Identify which cell holds the provided text, then report its (X, Y) central coordinate. 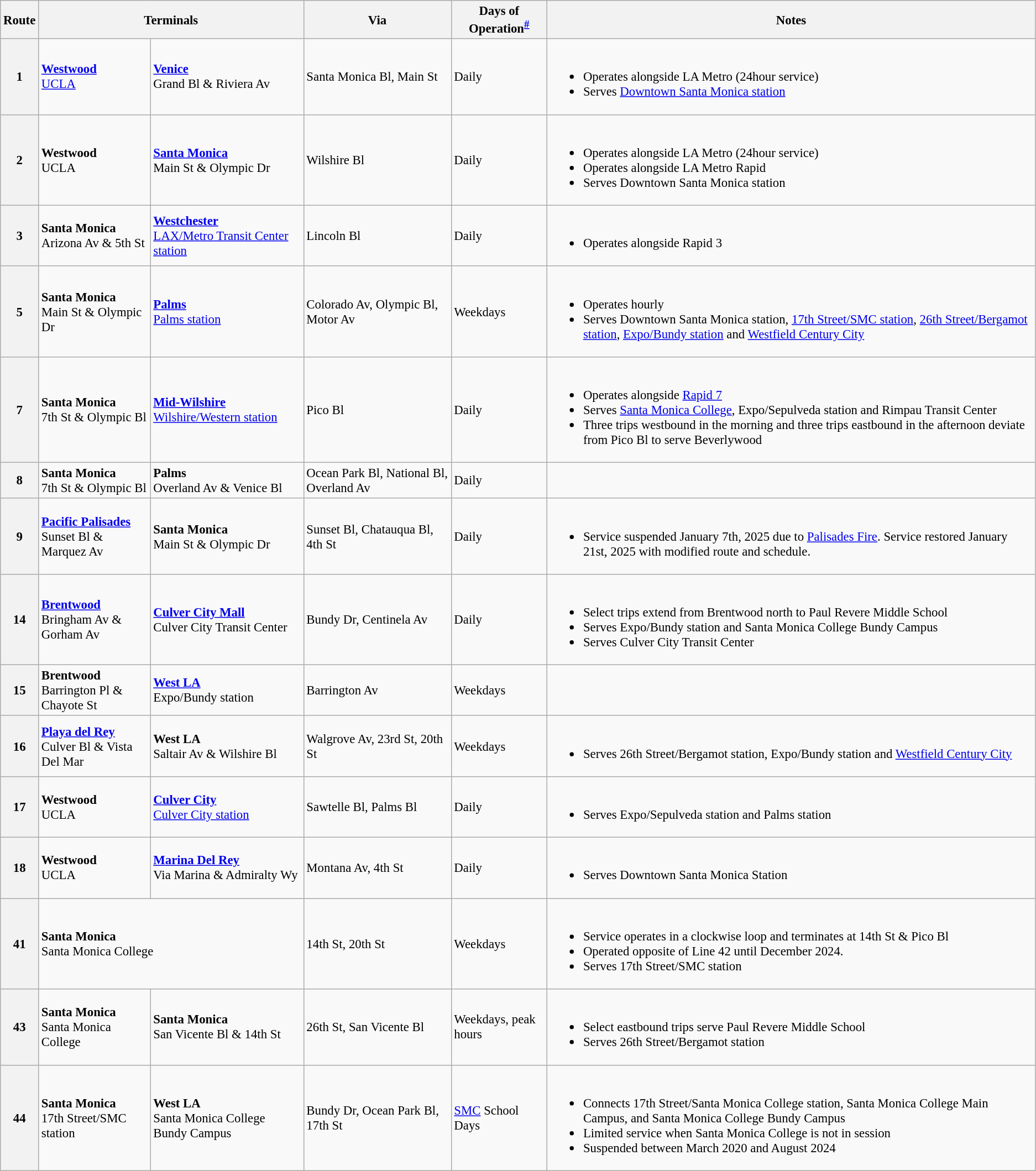
Pico Bl (377, 410)
9 (20, 536)
BrentwoodBringham Av & Gorham Av (95, 620)
Operates alongside LA Metro (24hour service)Operates alongside LA Metro Rapid Serves Downtown Santa Monica station (792, 160)
Via (377, 20)
Montana Av, 4th St (377, 868)
14 (20, 620)
Santa Monica17th Street/SMC station (95, 1118)
Culver City MallCulver City Transit Center (227, 620)
Santa MonicaSan Vicente Bl & 14th St (227, 1027)
Terminals (171, 20)
Select eastbound trips serve Paul Revere Middle SchoolServes 26th Street/Bergamot station (792, 1027)
Sunset Bl, Chatauqua Bl, 4th St (377, 536)
44 (20, 1118)
Route (20, 20)
Serves Expo/Sepulveda station and Palms station (792, 807)
Marina Del ReyVia Marina & Admiralty Wy (227, 868)
Operates alongside LA Metro (24hour service)Serves Downtown Santa Monica station (792, 76)
26th St, San Vicente Bl (377, 1027)
Notes (792, 20)
Santa Monica Main St & Olympic Dr (227, 160)
7 (20, 410)
West LAExpo/Bundy station (227, 691)
41 (20, 944)
16 (20, 746)
Santa Monica Bl, Main St (377, 76)
Pacific PalisadesSunset Bl & Marquez Av (95, 536)
Mid-WilshireWilshire/Western station (227, 410)
15 (20, 691)
West LASanta Monica College Bundy Campus (227, 1118)
Serves Downtown Santa Monica Station (792, 868)
Sawtelle Bl, Palms Bl (377, 807)
14th St, 20th St (377, 944)
5 (20, 312)
West LASaltair Av & Wilshire Bl (227, 746)
Bundy Dr, Ocean Park Bl, 17th St (377, 1118)
Santa MonicaArizona Av & 5th St (95, 236)
Serves 26th Street/Bergamot station, Expo/Bundy station and Westfield Century City (792, 746)
PalmsPalms station (227, 312)
Ocean Park Bl, National Bl, Overland Av (377, 481)
18 (20, 868)
17 (20, 807)
3 (20, 236)
Lincoln Bl (377, 236)
Culver CityCulver City station (227, 807)
Playa del ReyCulver Bl & Vista Del Mar (95, 746)
Weekdays, peak hours (499, 1027)
Operates alongside Rapid 3 (792, 236)
Barrington Av (377, 691)
BrentwoodBarrington Pl & Chayote St (95, 691)
Bundy Dr, Centinela Av (377, 620)
8 (20, 481)
Colorado Av, Olympic Bl, Motor Av (377, 312)
PalmsOverland Av & Venice Bl (227, 481)
WestchesterLAX/Metro Transit Center station (227, 236)
2 (20, 160)
Walgrove Av, 23rd St, 20th St (377, 746)
Wilshire Bl (377, 160)
SMC School Days (499, 1118)
Service suspended January 7th, 2025 due to Palisades Fire. Service restored January 21st, 2025 with modified route and schedule. (792, 536)
VeniceGrand Bl & Riviera Av (227, 76)
1 (20, 76)
Days of Operation# (499, 20)
43 (20, 1027)
